From the cell containing the given text, extract its center point as (x, y) coordinate. 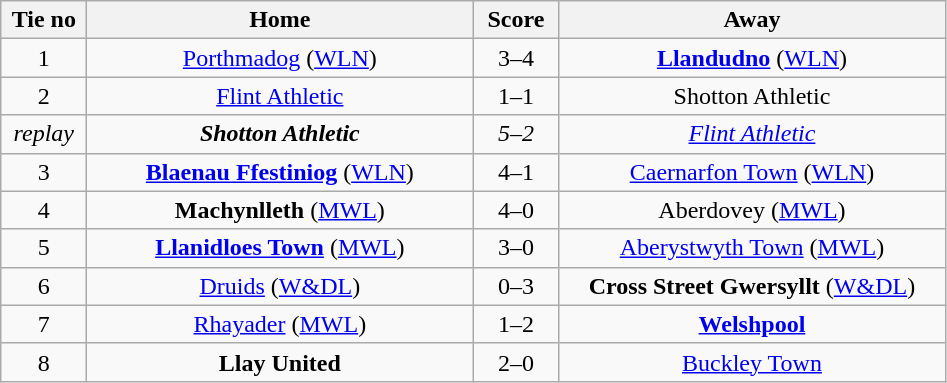
Porthmadog (WLN) (280, 58)
Llanidloes Town (MWL) (280, 248)
3–0 (516, 248)
4 (44, 210)
3 (44, 172)
1–2 (516, 324)
Welshpool (752, 324)
1–1 (516, 96)
4–0 (516, 210)
Aberdovey (MWL) (752, 210)
Druids (W&DL) (280, 286)
7 (44, 324)
Score (516, 20)
Buckley Town (752, 362)
Llandudno (WLN) (752, 58)
3–4 (516, 58)
0–3 (516, 286)
Home (280, 20)
Away (752, 20)
8 (44, 362)
replay (44, 134)
5–2 (516, 134)
Rhayader (MWL) (280, 324)
Llay United (280, 362)
Caernarfon Town (WLN) (752, 172)
2 (44, 96)
Cross Street Gwersyllt (W&DL) (752, 286)
Tie no (44, 20)
4–1 (516, 172)
Aberystwyth Town (MWL) (752, 248)
2–0 (516, 362)
5 (44, 248)
1 (44, 58)
6 (44, 286)
Blaenau Ffestiniog (WLN) (280, 172)
Machynlleth (MWL) (280, 210)
